Identify which cell holds the provided text, then report its [x, y] central coordinate. 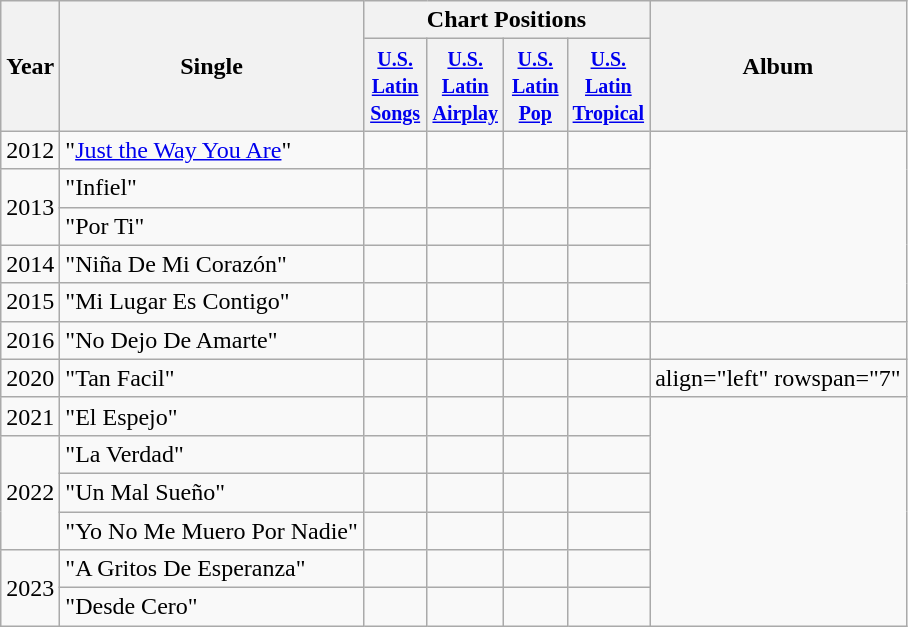
"Mi Lugar Es Contigo" [212, 302]
"La Verdad" [212, 454]
Year [30, 66]
2020 [30, 378]
"No Dejo De Amarte" [212, 340]
"Just the Way You Are" [212, 150]
Chart Positions [506, 20]
"Yo No Me Muero Por Nadie" [212, 531]
"El Espejo" [212, 416]
2016 [30, 340]
Single [212, 66]
"Por Ti" [212, 226]
2012 [30, 150]
U.S. Latin Pop [536, 85]
"A Gritos De Esperanza" [212, 569]
align="left" rowspan="7" [778, 378]
"Desde Cero" [212, 607]
2023 [30, 588]
2014 [30, 264]
"Un Mal Sueño" [212, 492]
"Niña De Mi Corazón" [212, 264]
U.S. Latin Tropical [608, 85]
2021 [30, 416]
"Infiel" [212, 188]
2013 [30, 207]
U.S. Latin Songs [395, 85]
U.S. Latin Airplay [466, 85]
2015 [30, 302]
Album [778, 66]
2022 [30, 492]
"Tan Facil" [212, 378]
